Pinpoint the cell where the given text exists, returning its (X, Y) midpoint coordinate. 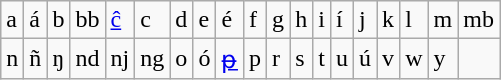
n (12, 59)
j (364, 20)
e (204, 20)
t (322, 59)
w (414, 59)
i (322, 20)
l (414, 20)
ó (204, 59)
ú (364, 59)
c (152, 20)
r (278, 59)
s (302, 59)
u (342, 59)
v (388, 59)
bb (88, 20)
é (230, 20)
y (443, 59)
k (388, 20)
ng (152, 59)
g (278, 20)
o (182, 59)
nj (120, 59)
m (443, 20)
í (342, 20)
ᵽ (230, 59)
b (58, 20)
ŋ (58, 59)
f (254, 20)
nd (88, 59)
á (36, 20)
p (254, 59)
mb (479, 20)
ñ (36, 59)
ĉ (120, 20)
a (12, 20)
h (302, 20)
d (182, 20)
